Return [x, y] of the center of cell containing provided text 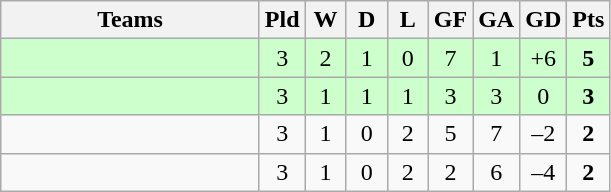
6 [496, 172]
GF [450, 20]
Teams [130, 20]
Pts [588, 20]
L [408, 20]
–2 [544, 134]
D [366, 20]
+6 [544, 58]
GD [544, 20]
GA [496, 20]
Pld [282, 20]
–4 [544, 172]
W [326, 20]
